From the cell containing the given text, extract its center point as (x, y) coordinate. 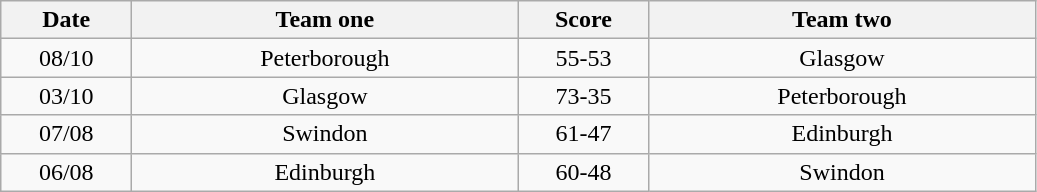
06/08 (66, 172)
Team one (325, 20)
Score (584, 20)
07/08 (66, 134)
08/10 (66, 58)
60-48 (584, 172)
73-35 (584, 96)
Team two (842, 20)
55-53 (584, 58)
61-47 (584, 134)
03/10 (66, 96)
Date (66, 20)
